Locate the cell with the specified text and output its (x, y) center coordinate. 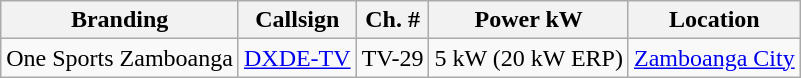
Location (714, 20)
DXDE-TV (297, 58)
One Sports Zamboanga (120, 58)
Power kW (529, 20)
5 kW (20 kW ERP) (529, 58)
Zamboanga City (714, 58)
Branding (120, 20)
Callsign (297, 20)
Ch. # (392, 20)
TV-29 (392, 58)
